Provide the (X, Y) coordinate of the cell's center where the given text is located.  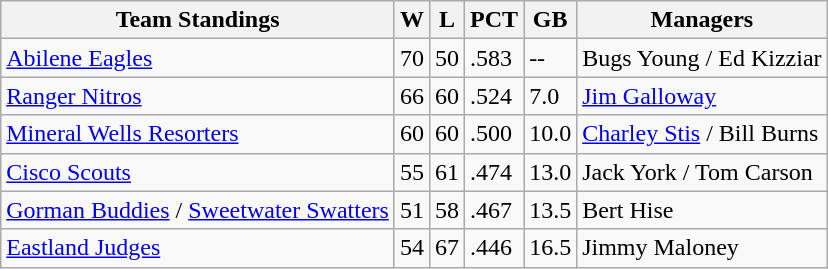
Eastland Judges (198, 248)
Bugs Young / Ed Kizziar (702, 58)
.474 (494, 172)
54 (412, 248)
.467 (494, 210)
50 (446, 58)
Cisco Scouts (198, 172)
Mineral Wells Resorters (198, 134)
.446 (494, 248)
Jimmy Maloney (702, 248)
51 (412, 210)
61 (446, 172)
13.5 (550, 210)
13.0 (550, 172)
W (412, 20)
-- (550, 58)
10.0 (550, 134)
16.5 (550, 248)
Bert Hise (702, 210)
Managers (702, 20)
Charley Stis / Bill Burns (702, 134)
70 (412, 58)
58 (446, 210)
.500 (494, 134)
Jack York / Tom Carson (702, 172)
55 (412, 172)
PCT (494, 20)
.583 (494, 58)
67 (446, 248)
7.0 (550, 96)
66 (412, 96)
Jim Galloway (702, 96)
GB (550, 20)
Ranger Nitros (198, 96)
Team Standings (198, 20)
L (446, 20)
Gorman Buddies / Sweetwater Swatters (198, 210)
Abilene Eagles (198, 58)
.524 (494, 96)
